Search for the cell housing the specified text and yield its [x, y] center coordinate. 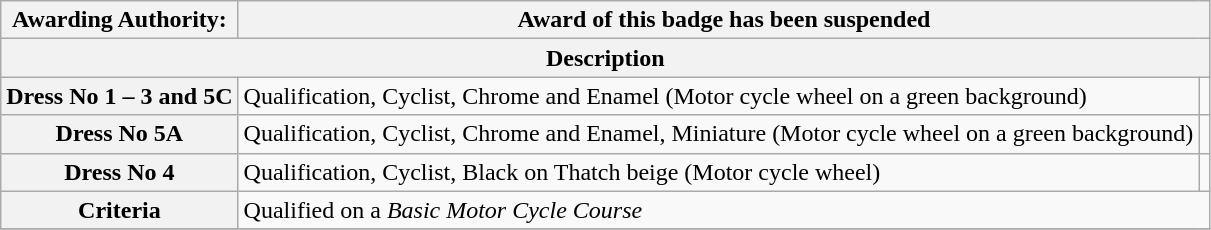
Dress No 4 [120, 172]
Dress No 5A [120, 134]
Awarding Authority: [120, 20]
Qualified on a Basic Motor Cycle Course [724, 210]
Description [606, 58]
Qualification, Cyclist, Black on Thatch beige (Motor cycle wheel) [718, 172]
Criteria [120, 210]
Qualification, Cyclist, Chrome and Enamel (Motor cycle wheel on a green background) [718, 96]
Dress No 1 – 3 and 5C [120, 96]
Qualification, Cyclist, Chrome and Enamel, Miniature (Motor cycle wheel on a green background) [718, 134]
Award of this badge has been suspended [724, 20]
